Scan for the cell matching the given text and deliver its (X, Y) coordinate at center. 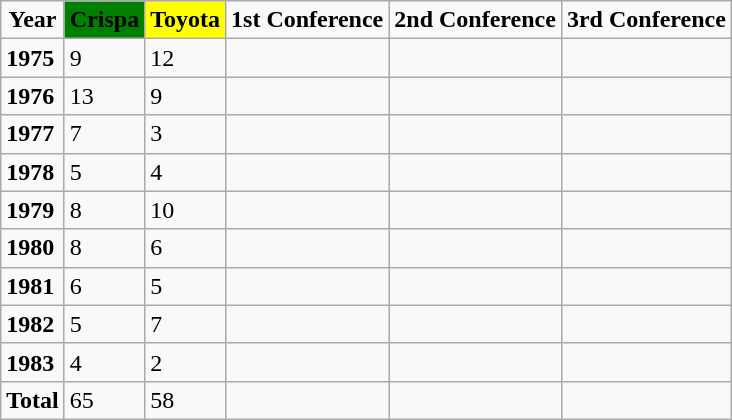
Total (33, 400)
1979 (33, 210)
58 (186, 400)
13 (104, 96)
3rd Conference (646, 20)
1983 (33, 362)
10 (186, 210)
1982 (33, 324)
2 (186, 362)
1975 (33, 58)
1978 (33, 172)
65 (104, 400)
Crispa (104, 20)
3 (186, 134)
1981 (33, 286)
2nd Conference (476, 20)
1977 (33, 134)
Year (33, 20)
12 (186, 58)
1st Conference (308, 20)
1980 (33, 248)
Toyota (186, 20)
1976 (33, 96)
